Capture the cell that displays the provided text and extract its (X, Y) central coordinate. 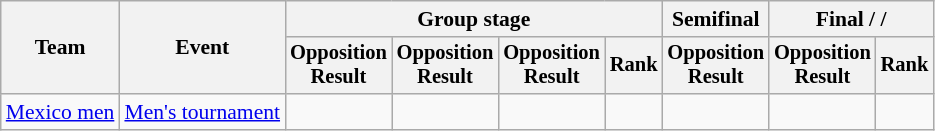
Semifinal (716, 19)
Final / / (851, 19)
Men's tournament (202, 112)
Team (60, 48)
Mexico men (60, 112)
Event (202, 48)
Group stage (474, 19)
